Detect which cell encompasses the target text, then output its [x, y] center coordinate. 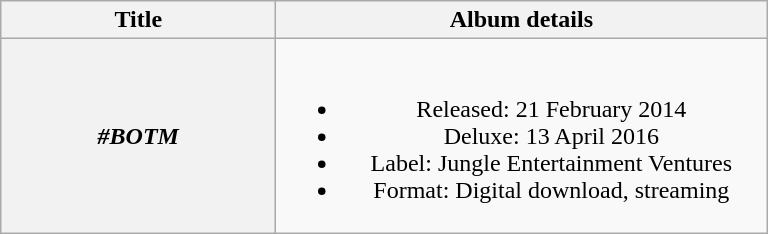
Released: 21 February 2014Deluxe: 13 April 2016Label: Jungle Entertainment VenturesFormat: Digital download, streaming [522, 136]
Album details [522, 20]
Title [138, 20]
#BOTM [138, 136]
